Locate the cell with the specified text and output its (X, Y) center coordinate. 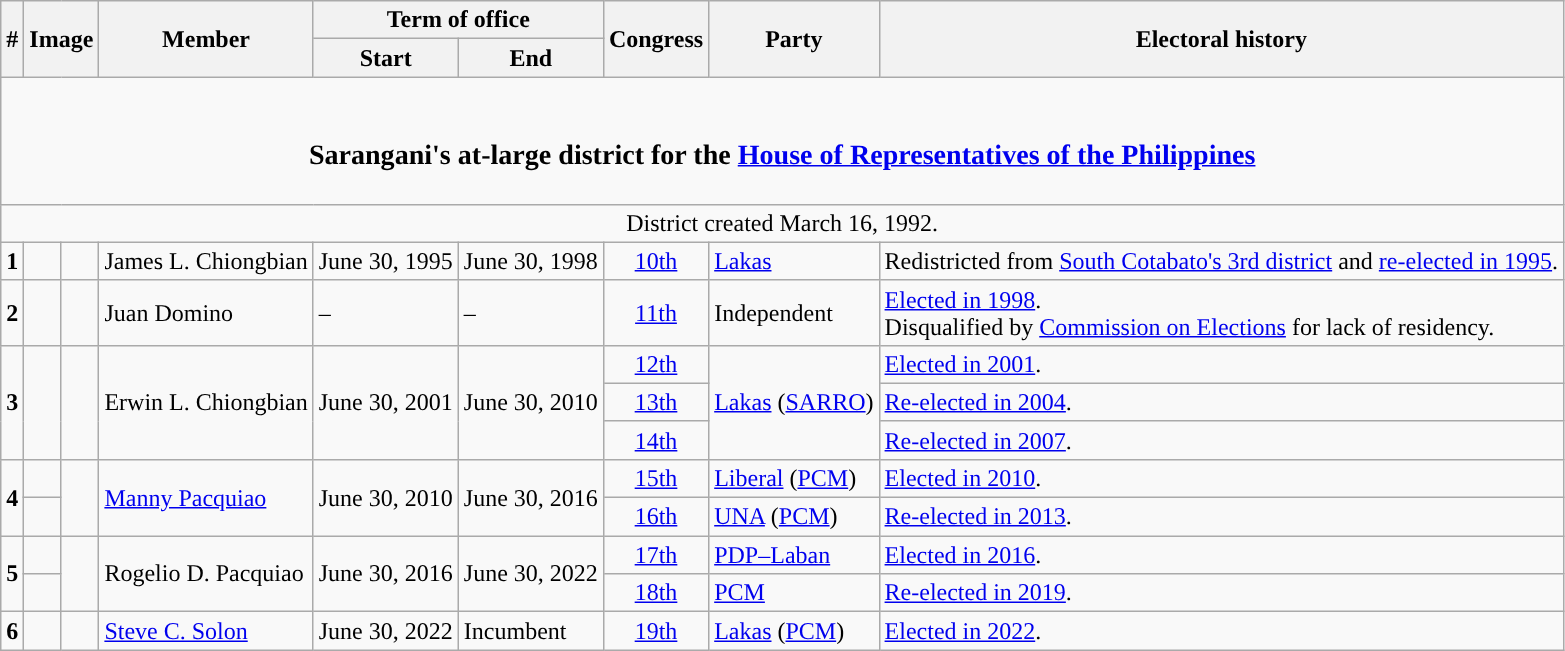
Re-elected in 2019. (1222, 593)
Lakas (SARRO) (794, 402)
6 (12, 631)
Term of office (458, 20)
Re-elected in 2013. (1222, 517)
Elected in 2016. (1222, 555)
15th (656, 478)
Incumbent (530, 631)
Start (386, 58)
11th (656, 312)
Electoral history (1222, 39)
Elected in 2010. (1222, 478)
Re-elected in 2007. (1222, 440)
June 30, 2001 (386, 402)
PDP–Laban (794, 555)
Party (794, 39)
Re-elected in 2004. (1222, 402)
Lakas (PCM) (794, 631)
14th (656, 440)
19th (656, 631)
Lakas (794, 261)
UNA (PCM) (794, 517)
Manny Pacquiao (206, 497)
10th (656, 261)
Liberal (PCM) (794, 478)
Redistricted from South Cotabato's 3rd district and re-elected in 1995. (1222, 261)
Independent (794, 312)
James L. Chiongbian (206, 261)
June 30, 1995 (386, 261)
Image (62, 39)
3 (12, 402)
PCM (794, 593)
Member (206, 39)
13th (656, 402)
16th (656, 517)
5 (12, 574)
4 (12, 497)
# (12, 39)
Sarangani's at-large district for the House of Representatives of the Philippines (782, 140)
Elected in 2001. (1222, 364)
Erwin L. Chiongbian (206, 402)
12th (656, 364)
District created March 16, 1992. (782, 223)
1 (12, 261)
End (530, 58)
Congress (656, 39)
Juan Domino (206, 312)
Steve C. Solon (206, 631)
17th (656, 555)
Elected in 2022. (1222, 631)
2 (12, 312)
June 30, 1998 (530, 261)
Rogelio D. Pacquiao (206, 574)
Elected in 1998.Disqualified by Commission on Elections for lack of residency. (1222, 312)
18th (656, 593)
